Determine the (x, y) coordinate at the center of the cell enclosing the given text.  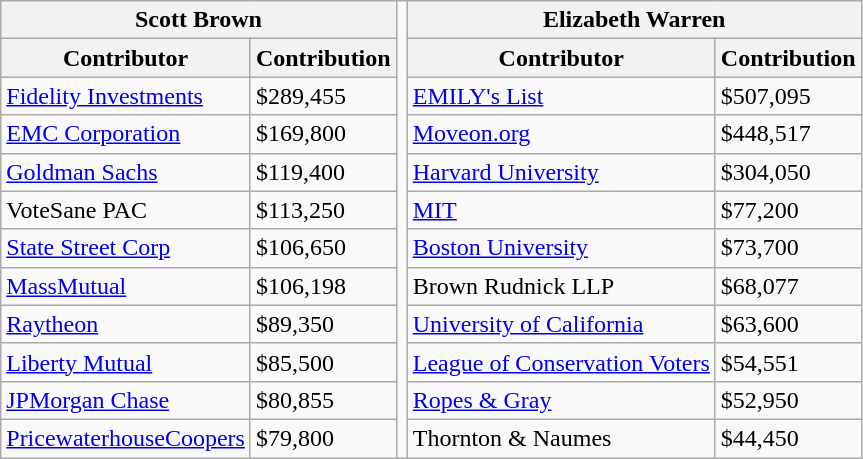
$106,198 (323, 286)
$304,050 (788, 172)
University of California (561, 324)
Elizabeth Warren (634, 20)
Boston University (561, 248)
$119,400 (323, 172)
$85,500 (323, 362)
PricewaterhouseCoopers (126, 438)
MIT (561, 210)
$52,950 (788, 400)
$80,855 (323, 400)
Liberty Mutual (126, 362)
Thornton & Naumes (561, 438)
Goldman Sachs (126, 172)
Fidelity Investments (126, 96)
$79,800 (323, 438)
$113,250 (323, 210)
$169,800 (323, 134)
$106,650 (323, 248)
Scott Brown (198, 20)
EMILY's List (561, 96)
$89,350 (323, 324)
Moveon.org (561, 134)
$77,200 (788, 210)
EMC Corporation (126, 134)
$68,077 (788, 286)
MassMutual (126, 286)
Harvard University (561, 172)
State Street Corp (126, 248)
$507,095 (788, 96)
League of Conservation Voters (561, 362)
$289,455 (323, 96)
JPMorgan Chase (126, 400)
Brown Rudnick LLP (561, 286)
$73,700 (788, 248)
$448,517 (788, 134)
$54,551 (788, 362)
VoteSane PAC (126, 210)
$44,450 (788, 438)
$63,600 (788, 324)
Ropes & Gray (561, 400)
Raytheon (126, 324)
